Scan for the cell matching the given text and deliver its (X, Y) coordinate at center. 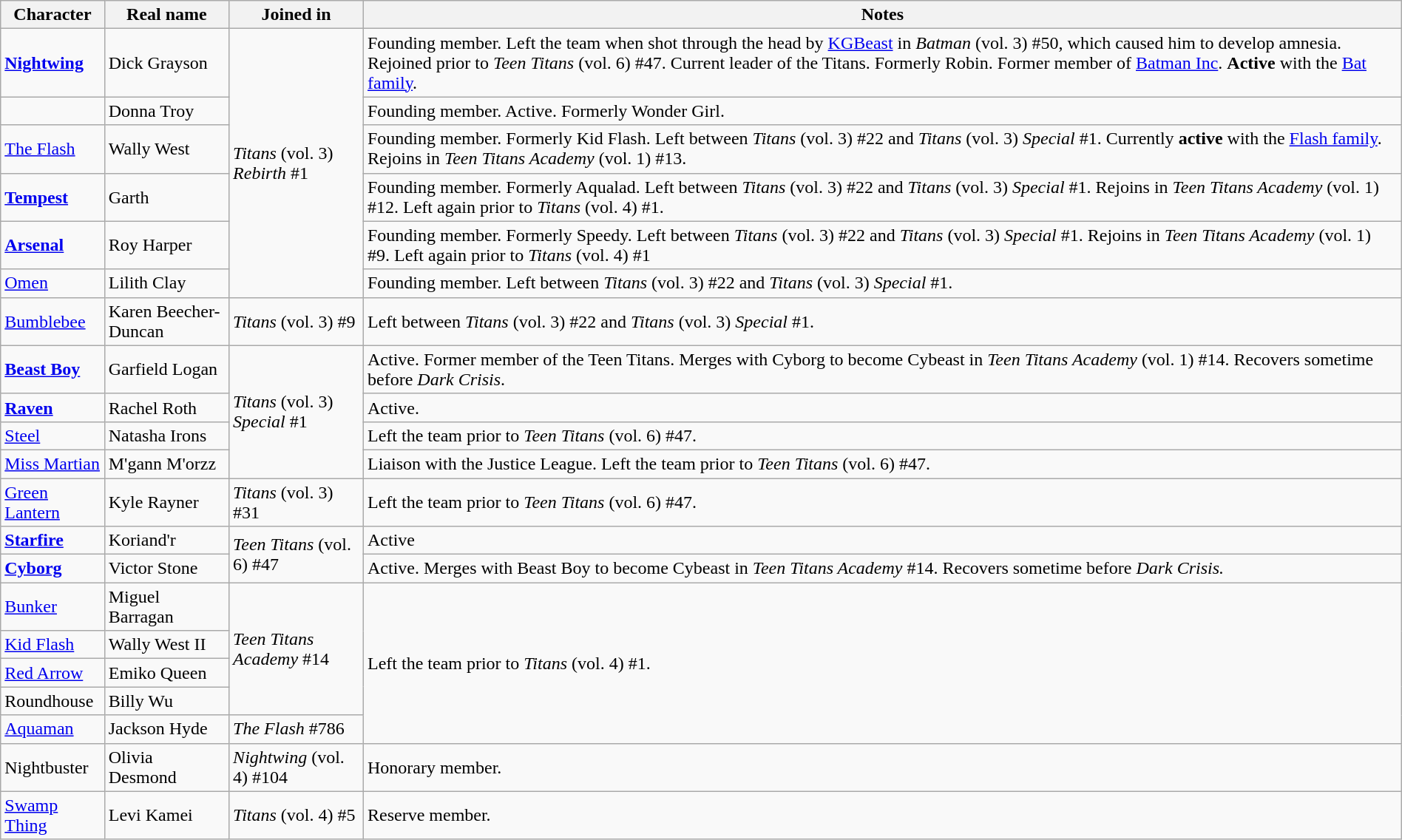
Character (53, 15)
Cyborg (53, 569)
The Flash #786 (297, 729)
Beast Boy (53, 370)
Aquaman (53, 729)
Miguel Barragan (166, 606)
Omen (53, 283)
Joined in (297, 15)
Teen Titans Academy #14 (297, 649)
Wally West II (166, 645)
Jackson Hyde (166, 729)
Left the team prior to Titans (vol. 4) #1. (882, 663)
Olivia Desmond (166, 768)
Raven (53, 407)
Victor Stone (166, 569)
Liaison with the Justice League. Left the team prior to Teen Titans (vol. 6) #47. (882, 464)
Titans (vol. 3) Special #1 (297, 411)
Billy Wu (166, 701)
Kid Flash (53, 645)
Roy Harper (166, 245)
M'gann M'orzz (166, 464)
Koriand'r (166, 541)
Emiko Queen (166, 673)
Active (882, 541)
Nightwing (vol. 4) #104 (297, 768)
Titans (vol. 3) #9 (297, 321)
Notes (882, 15)
Dick Grayson (166, 63)
Titans (vol. 3) Rebirth #1 (297, 163)
Green Lantern (53, 501)
Swamp Thing (53, 815)
Rachel Roth (166, 407)
Arsenal (53, 245)
Founding member. Active. Formerly Wonder Girl. (882, 111)
Red Arrow (53, 673)
Wally West (166, 149)
Nightbuster (53, 768)
Active. (882, 407)
Roundhouse (53, 701)
Levi Kamei (166, 815)
Karen Beecher-Duncan (166, 321)
Active. Merges with Beast Boy to become Cybeast in Teen Titans Academy #14. Recovers sometime before Dark Crisis. (882, 569)
Bumblebee (53, 321)
Honorary member. (882, 768)
Garth (166, 197)
Steel (53, 436)
Founding member. Left between Titans (vol. 3) #22 and Titans (vol. 3) Special #1. (882, 283)
Nightwing (53, 63)
Miss Martian (53, 464)
Reserve member. (882, 815)
Starfire (53, 541)
Natasha Irons (166, 436)
Tempest (53, 197)
Bunker (53, 606)
Donna Troy (166, 111)
Left between Titans (vol. 3) #22 and Titans (vol. 3) Special #1. (882, 321)
Titans (vol. 3) #31 (297, 501)
Garfield Logan (166, 370)
Teen Titans (vol. 6) #47 (297, 555)
Titans (vol. 4) #5 (297, 815)
Real name (166, 15)
Kyle Rayner (166, 501)
The Flash (53, 149)
Lilith Clay (166, 283)
